Detect which cell encompasses the target text, then output its [x, y] center coordinate. 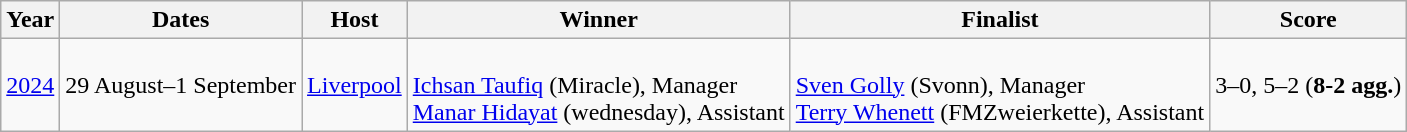
Sven Golly (Svonn), Manager Terry Whenett (FMZweierkette), Assistant [1000, 85]
Year [30, 20]
29 August–1 September [181, 85]
Ichsan Taufiq (Miracle), Manager Manar Hidayat (wednesday), Assistant [598, 85]
2024 [30, 85]
Score [1308, 20]
Winner [598, 20]
Finalist [1000, 20]
3–0, 5–2 (8-2 agg.) [1308, 85]
Host [355, 20]
Liverpool [355, 85]
Dates [181, 20]
